Capture the cell that displays the provided text and extract its [X, Y] central coordinate. 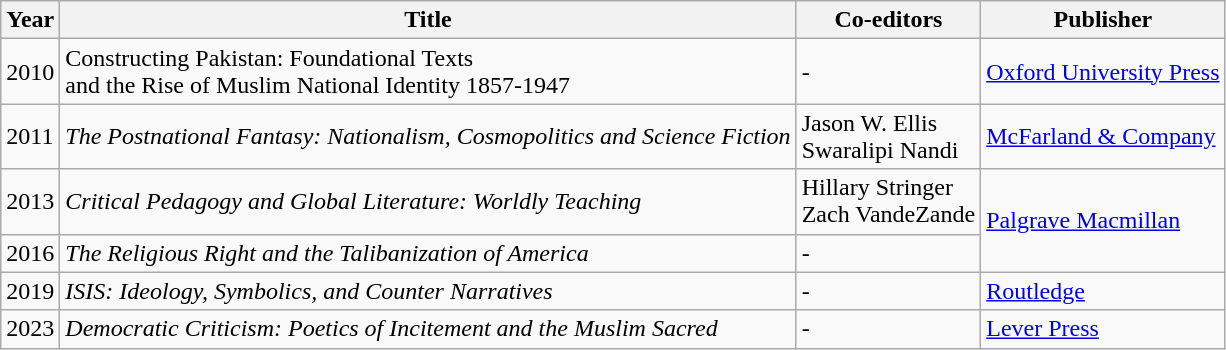
Co-editors [888, 20]
2010 [30, 72]
Lever Press [1103, 329]
McFarland & Company [1103, 136]
Jason W. EllisSwaralipi Nandi [888, 136]
Critical Pedagogy and Global Literature: Worldly Teaching [428, 202]
ISIS: Ideology, Symbolics, and Counter Narratives [428, 291]
The Postnational Fantasy: Nationalism, Cosmopolitics and Science Fiction [428, 136]
Routledge [1103, 291]
The Religious Right and the Talibanization of America [428, 253]
Democratic Criticism: Poetics of Incitement and the Muslim Sacred [428, 329]
2019 [30, 291]
2011 [30, 136]
Publisher [1103, 20]
Constructing Pakistan: Foundational Textsand the Rise of Muslim National Identity 1857-1947 [428, 72]
2013 [30, 202]
2016 [30, 253]
Hillary StringerZach VandeZande [888, 202]
2023 [30, 329]
Year [30, 20]
Oxford University Press [1103, 72]
Title [428, 20]
Palgrave Macmillan [1103, 220]
